Pinpoint the cell where the given text exists, returning its [X, Y] midpoint coordinate. 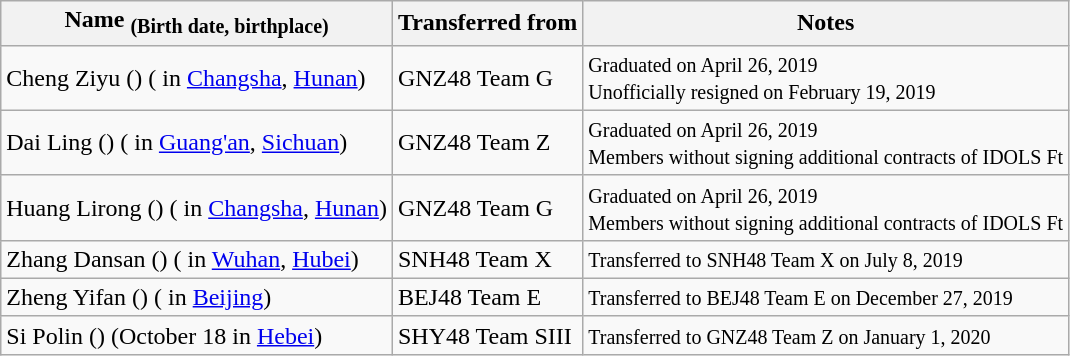
Dai Ling () ( in Guang'an, Sichuan) [197, 142]
Transferred to GNZ48 Team Z on January 1, 2020 [826, 335]
BEJ48 Team E [487, 297]
Zheng Yifan () ( in Beijing) [197, 297]
Notes [826, 23]
Si Polin () (October 18 in Hebei) [197, 335]
Huang Lirong () ( in Changsha, Hunan) [197, 208]
GNZ48 Team Z [487, 142]
Name (Birth date, birthplace) [197, 23]
SHY48 Team SIII [487, 335]
Transferred to BEJ48 Team E on December 27, 2019 [826, 297]
Graduated on April 26, 2019Unofficially resigned on February 19, 2019 [826, 78]
Cheng Ziyu () ( in Changsha, Hunan) [197, 78]
Zhang Dansan () ( in Wuhan, Hubei) [197, 259]
Transferred to SNH48 Team X on July 8, 2019 [826, 259]
SNH48 Team X [487, 259]
Transferred from [487, 23]
